Locate the cell with the specified text and output its [X, Y] center coordinate. 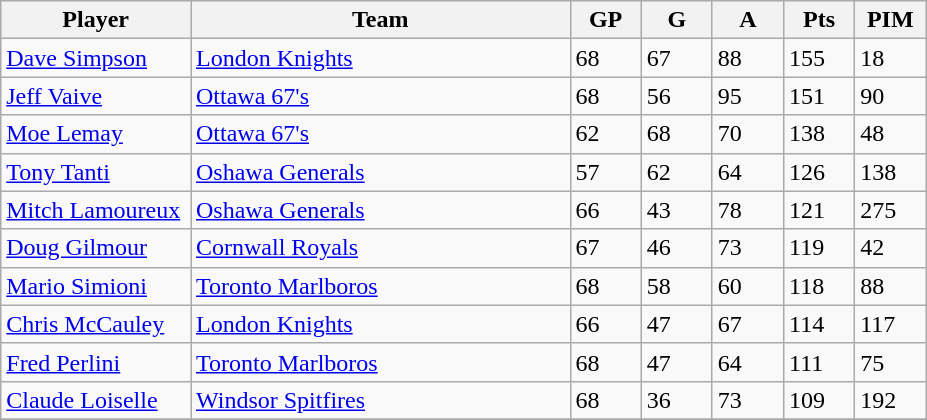
60 [748, 286]
Windsor Spitfires [380, 400]
GP [606, 20]
192 [890, 400]
119 [818, 248]
126 [818, 172]
Claude Loiselle [96, 400]
275 [890, 210]
Chris McCauley [96, 324]
Doug Gilmour [96, 248]
70 [748, 134]
Fred Perlini [96, 362]
Dave Simpson [96, 58]
18 [890, 58]
114 [818, 324]
42 [890, 248]
121 [818, 210]
Pts [818, 20]
56 [676, 96]
Tony Tanti [96, 172]
Player [96, 20]
Mario Simioni [96, 286]
Team [380, 20]
48 [890, 134]
43 [676, 210]
151 [818, 96]
Cornwall Royals [380, 248]
46 [676, 248]
Jeff Vaive [96, 96]
36 [676, 400]
155 [818, 58]
Moe Lemay [96, 134]
PIM [890, 20]
95 [748, 96]
G [676, 20]
Mitch Lamoureux [96, 210]
111 [818, 362]
109 [818, 400]
90 [890, 96]
118 [818, 286]
A [748, 20]
78 [748, 210]
57 [606, 172]
58 [676, 286]
75 [890, 362]
117 [890, 324]
